Extract the [x, y] coordinate from the center of the cell holding the provided text.  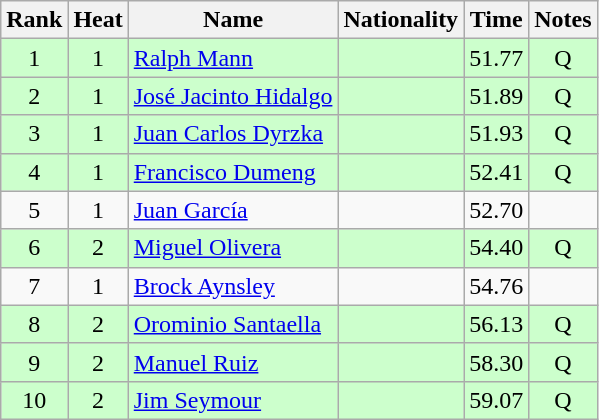
51.77 [496, 58]
Miguel Olivera [233, 248]
59.07 [496, 400]
3 [34, 134]
6 [34, 248]
9 [34, 362]
Juan García [233, 210]
Orominio Santaella [233, 324]
Time [496, 20]
Ralph Mann [233, 58]
52.41 [496, 172]
5 [34, 210]
José Jacinto Hidalgo [233, 96]
Manuel Ruiz [233, 362]
54.76 [496, 286]
56.13 [496, 324]
10 [34, 400]
Name [233, 20]
51.89 [496, 96]
51.93 [496, 134]
8 [34, 324]
54.40 [496, 248]
Brock Aynsley [233, 286]
Notes [563, 20]
Juan Carlos Dyrzka [233, 134]
7 [34, 286]
4 [34, 172]
Heat [98, 20]
58.30 [496, 362]
Jim Seymour [233, 400]
Nationality [401, 20]
Francisco Dumeng [233, 172]
52.70 [496, 210]
Rank [34, 20]
